Identify which cell holds the provided text, then report its [X, Y] central coordinate. 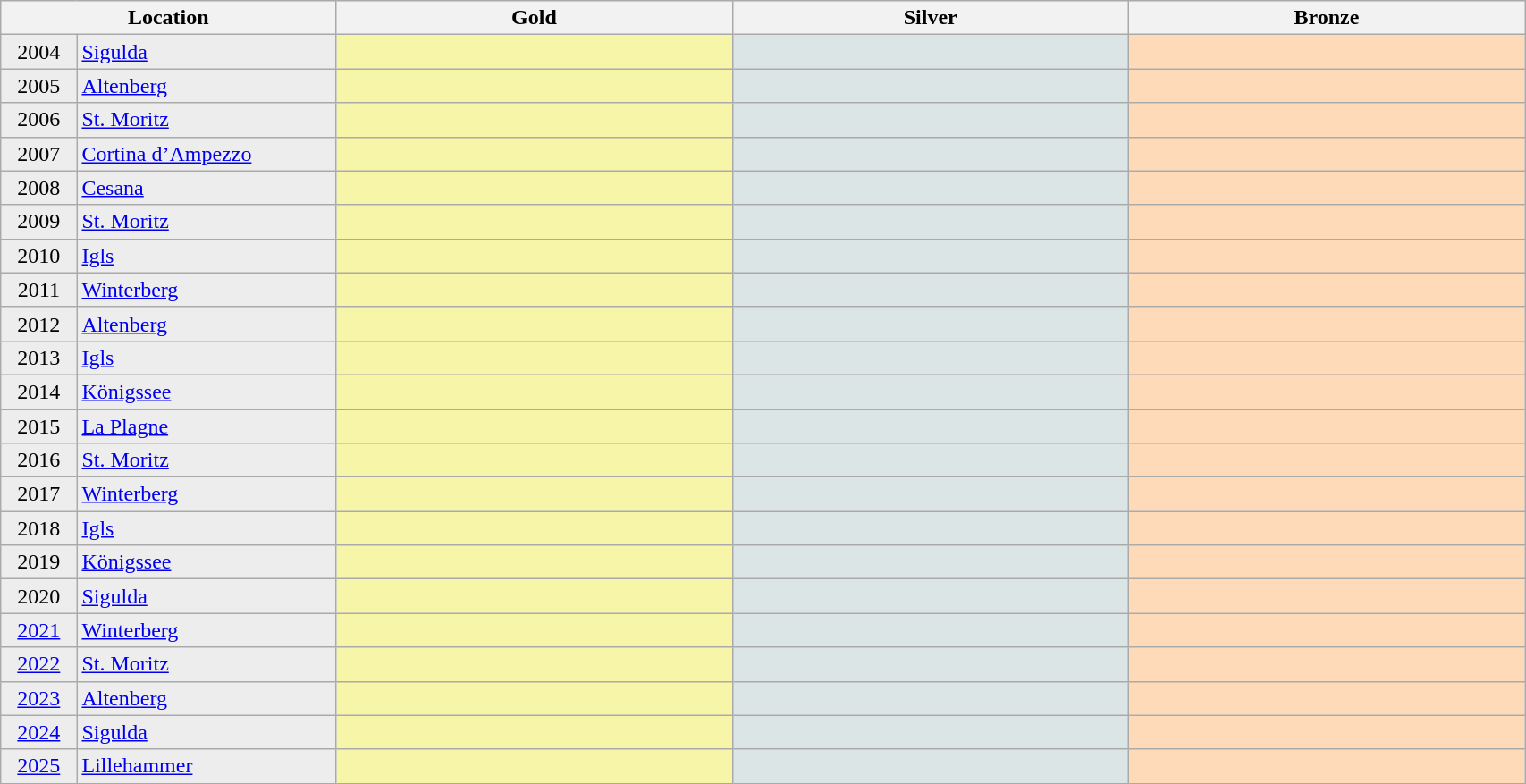
Gold [535, 18]
2005 [39, 86]
2006 [39, 120]
Lillehammer [207, 766]
2025 [39, 766]
La Plagne [207, 426]
2014 [39, 392]
2004 [39, 52]
2023 [39, 698]
Location [168, 18]
2009 [39, 222]
Silver [930, 18]
2010 [39, 256]
2012 [39, 324]
2017 [39, 494]
2019 [39, 562]
2021 [39, 630]
2020 [39, 596]
2007 [39, 154]
Bronze [1327, 18]
Cortina d’Ampezzo [207, 154]
2024 [39, 732]
2011 [39, 290]
2015 [39, 426]
2013 [39, 358]
2022 [39, 664]
2018 [39, 528]
2008 [39, 188]
Cesana [207, 188]
2016 [39, 460]
